Search for the cell housing the specified text and yield its [X, Y] center coordinate. 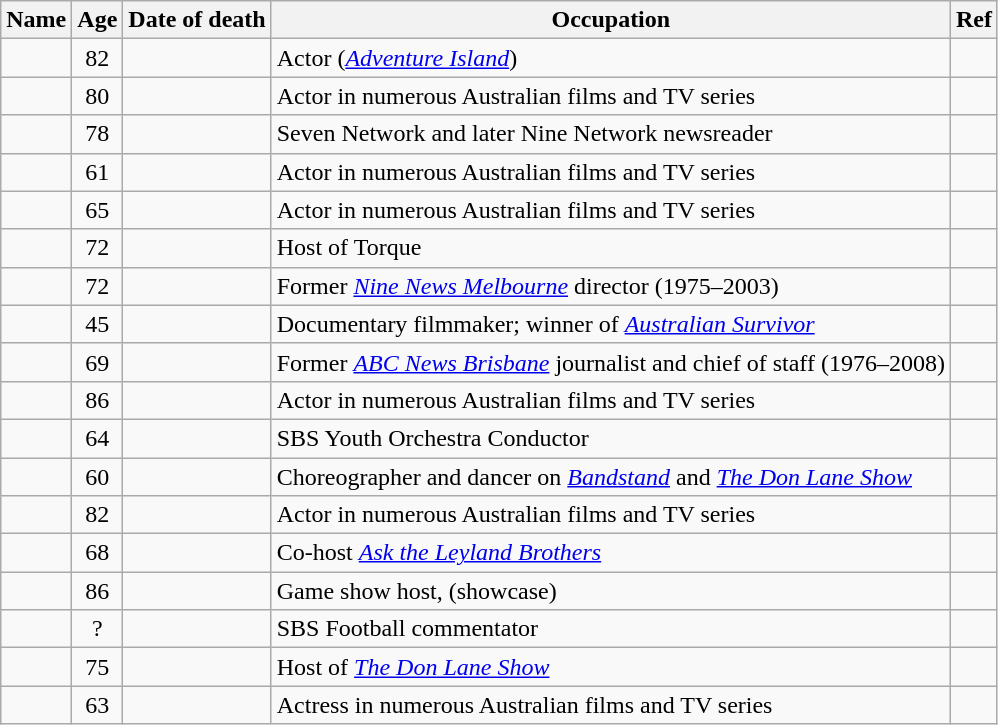
61 [98, 172]
Date of death [197, 20]
Name [36, 20]
68 [98, 553]
Former Nine News Melbourne director (1975–2003) [610, 286]
Choreographer and dancer on Bandstand and The Don Lane Show [610, 477]
Host of Torque [610, 248]
Age [98, 20]
SBS Youth Orchestra Conductor [610, 438]
Ref [974, 20]
Co-host Ask the Leyland Brothers [610, 553]
Actress in numerous Australian films and TV series [610, 705]
Former ABC News Brisbane journalist and chief of staff (1976–2008) [610, 362]
69 [98, 362]
Game show host, (showcase) [610, 591]
Host of The Don Lane Show [610, 667]
Documentary filmmaker; winner of Australian Survivor [610, 324]
Actor (Adventure Island) [610, 58]
63 [98, 705]
Seven Network and later Nine Network newsreader [610, 134]
80 [98, 96]
65 [98, 210]
60 [98, 477]
SBS Football commentator [610, 629]
78 [98, 134]
75 [98, 667]
45 [98, 324]
? [98, 629]
64 [98, 438]
Occupation [610, 20]
